Search for the cell housing the specified text and yield its (x, y) center coordinate. 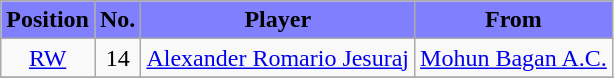
Alexander Romario Jesuraj (278, 58)
RW (48, 58)
Mohun Bagan A.C. (514, 58)
From (514, 20)
Player (278, 20)
14 (117, 58)
Position (48, 20)
No. (117, 20)
